Extract the [x, y] coordinate from the center of the cell holding the provided text.  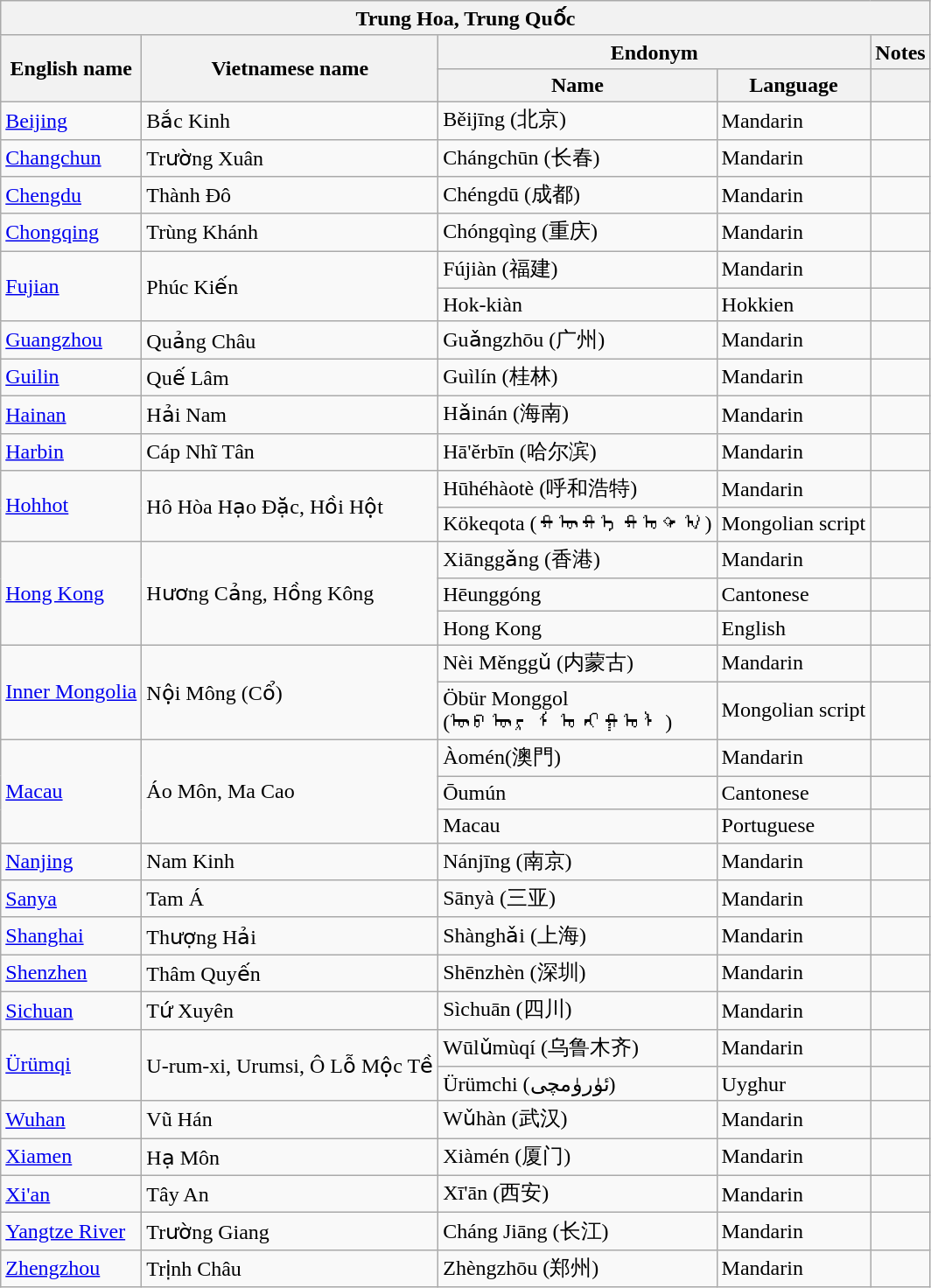
Chengdu [72, 196]
English [794, 628]
Trùng Khánh [290, 233]
Shenzhen [72, 973]
Zhèngzhōu (郑州) [577, 1269]
Hok-kiàn [577, 304]
Phúc Kiến [290, 287]
Nội Mông (Cổ) [290, 692]
Guìlín (桂林) [577, 378]
Shēnzhèn (深圳) [577, 973]
Àomén(澳門) [577, 758]
Trường Giang [290, 1232]
Tây An [290, 1193]
Hūhéhàotè (呼和浩特) [577, 490]
Chongqing [72, 233]
Chóngqìng (重庆) [577, 233]
Vũ Hán [290, 1120]
Thâm Quyến [290, 973]
Guilin [72, 378]
Xi'an [72, 1193]
Sanya [72, 899]
Fújiàn (福建) [577, 269]
Chángchūn (长春) [577, 157]
Shànghǎi (上海) [577, 936]
Xiānggǎng (香港) [577, 560]
Inner Mongolia [72, 692]
Kökeqota (ᠬᠥᠬᠡᠬᠣᠲᠠ) [577, 524]
Nèi Měnggǔ (内蒙古) [577, 663]
Trung Hoa, Trung Quốc [465, 18]
Áo Môn, Ma Cao [290, 791]
Sìchuān (四川) [577, 1010]
Hainan [72, 415]
Bắc Kinh [290, 121]
Thượng Hải [290, 936]
Xī'ān (西安) [577, 1193]
Changchun [72, 157]
Fujian [72, 287]
Zhengzhou [72, 1269]
Wūlǔmùqí (乌鲁木齐) [577, 1048]
Vietnamese name [290, 68]
Xiamen [72, 1157]
Quế Lâm [290, 378]
Endonym [654, 52]
Öbür Monggol(ᠥᠪᠥᠷ ᠮᠣᠩᠭᠣᠯ) [577, 710]
Ürümchi (ئۈرۈمچی) [577, 1084]
Cháng Jiāng (长江) [577, 1232]
Wǔhàn (武汉) [577, 1120]
Hǎinán (海南) [577, 415]
Hương Cảng, Hồng Kông [290, 593]
Guangzhou [72, 339]
Nam Kinh [290, 861]
Shanghai [72, 936]
Tứ Xuyên [290, 1010]
Ürümqi [72, 1065]
Nanjing [72, 861]
Tam Á [290, 899]
Name [577, 85]
U-rum-xi, Urumsi, Ô Lỗ Mộc Tề [290, 1065]
Chéngdū (成都) [577, 196]
Hohhot [72, 506]
Harbin [72, 451]
Thành Đô [290, 196]
Beijing [72, 121]
Trường Xuân [290, 157]
Hokkien [794, 304]
Yangtze River [72, 1232]
Hải Nam [290, 415]
Nánjīng (南京) [577, 861]
Hā'ĕrbīn (哈尔滨) [577, 451]
Wuhan [72, 1120]
Uyghur [794, 1084]
Guǎngzhōu (广州) [577, 339]
Hô Hòa Hạo Đặc, Hồi Hột [290, 506]
Notes [900, 52]
Běijīng (北京) [577, 121]
English name [72, 68]
Hēunggóng [577, 595]
Xiàmén (厦门) [577, 1157]
Ōumún [577, 793]
Trịnh Châu [290, 1269]
Portuguese [794, 826]
Language [794, 85]
Hạ Môn [290, 1157]
Cáp Nhĩ Tân [290, 451]
Quảng Châu [290, 339]
Sichuan [72, 1010]
Sānyà (三亚) [577, 899]
